Determine the (X, Y) coordinate at the center of the cell enclosing the given text.  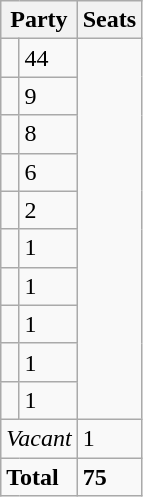
Total (39, 477)
Seats (109, 20)
9 (48, 96)
6 (48, 172)
8 (48, 134)
44 (48, 58)
2 (48, 210)
Vacant (39, 438)
Party (39, 20)
75 (109, 477)
